Provide the [X, Y] coordinate of the cell's center where the given text is located.  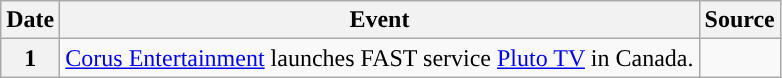
Corus Entertainment launches FAST service Pluto TV in Canada. [380, 58]
Event [380, 20]
Source [740, 20]
1 [30, 58]
Date [30, 20]
